From the cell containing the given text, extract its center point as (x, y) coordinate. 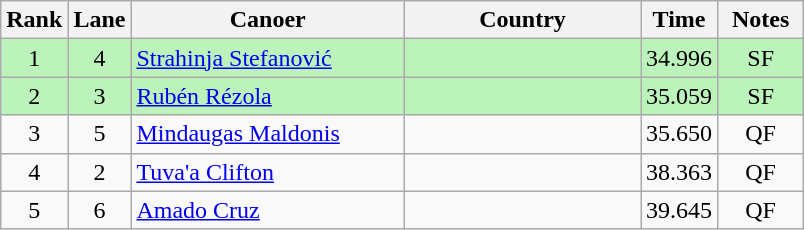
6 (100, 210)
Strahinja Stefanović (268, 58)
39.645 (680, 210)
Tuva'a Clifton (268, 172)
Canoer (268, 20)
34.996 (680, 58)
Lane (100, 20)
Rubén Rézola (268, 96)
35.650 (680, 134)
Mindaugas Maldonis (268, 134)
Amado Cruz (268, 210)
1 (34, 58)
Notes (761, 20)
Time (680, 20)
35.059 (680, 96)
Country (522, 20)
38.363 (680, 172)
Rank (34, 20)
